Extract the (X, Y) coordinate from the center of the cell holding the provided text.  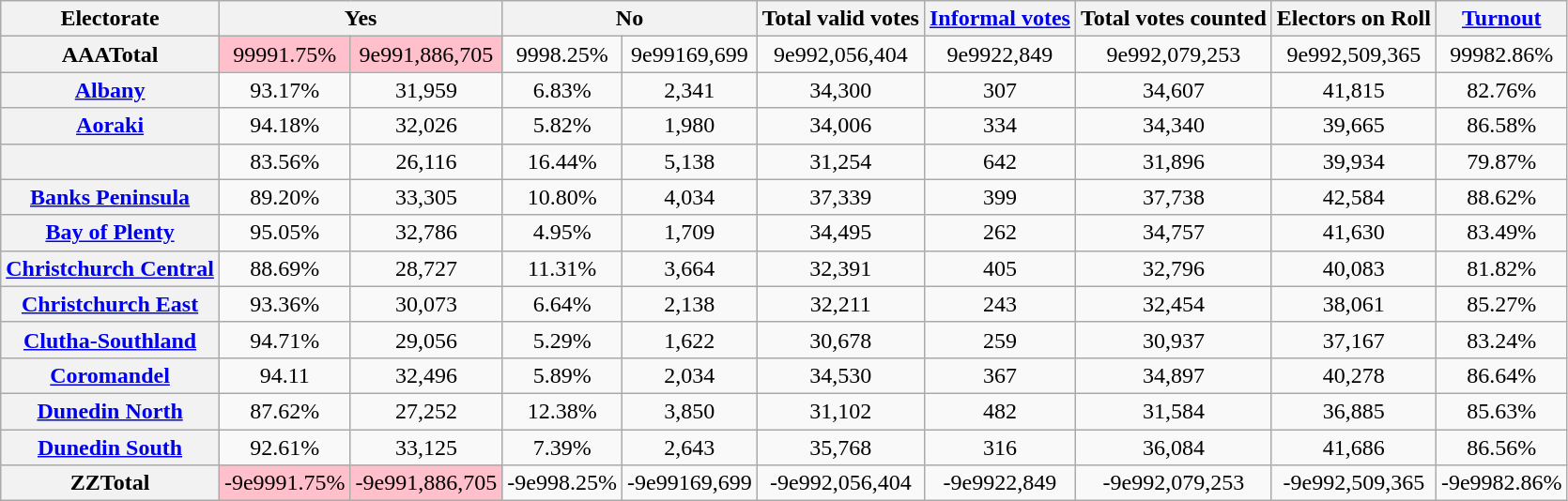
33,305 (426, 197)
34,006 (840, 126)
34,530 (840, 375)
9e99169,699 (690, 54)
-9e99169,699 (690, 483)
93.17% (284, 90)
32,496 (426, 375)
34,495 (840, 233)
32,786 (426, 233)
81.82% (1501, 268)
Total votes counted (1174, 19)
2,643 (690, 448)
367 (999, 375)
31,959 (426, 90)
86.56% (1501, 448)
34,757 (1174, 233)
11.31% (562, 268)
94.11 (284, 375)
2,034 (690, 375)
Christchurch Central (111, 268)
9e992,056,404 (840, 54)
94.71% (284, 340)
34,607 (1174, 90)
12.38% (562, 411)
35,768 (840, 448)
3,850 (690, 411)
32,796 (1174, 268)
36,084 (1174, 448)
82.76% (1501, 90)
41,815 (1354, 90)
95.05% (284, 233)
-9e998.25% (562, 483)
6.64% (562, 304)
88.69% (284, 268)
642 (999, 161)
32,026 (426, 126)
88.62% (1501, 197)
31,584 (1174, 411)
2,138 (690, 304)
Dunedin North (111, 411)
31,254 (840, 161)
5.89% (562, 375)
30,073 (426, 304)
99991.75% (284, 54)
27,252 (426, 411)
259 (999, 340)
316 (999, 448)
334 (999, 126)
42,584 (1354, 197)
Electorate (111, 19)
34,300 (840, 90)
-9e992,056,404 (840, 483)
Total valid votes (840, 19)
37,738 (1174, 197)
Turnout (1501, 19)
Aoraki (111, 126)
33,125 (426, 448)
34,340 (1174, 126)
Bay of Plenty (111, 233)
2,341 (690, 90)
39,665 (1354, 126)
83.24% (1501, 340)
94.18% (284, 126)
9e991,886,705 (426, 54)
4.95% (562, 233)
89.20% (284, 197)
32,391 (840, 268)
99982.86% (1501, 54)
Electors on Roll (1354, 19)
32,211 (840, 304)
87.62% (284, 411)
No (629, 19)
Albany (111, 90)
38,061 (1354, 304)
39,934 (1354, 161)
83.56% (284, 161)
ZZTotal (111, 483)
262 (999, 233)
AAATotal (111, 54)
307 (999, 90)
399 (999, 197)
Dunedin South (111, 448)
243 (999, 304)
-9e9991.75% (284, 483)
Clutha-Southland (111, 340)
9998.25% (562, 54)
Yes (361, 19)
92.61% (284, 448)
36,885 (1354, 411)
6.83% (562, 90)
Informal votes (999, 19)
1,980 (690, 126)
37,339 (840, 197)
7.39% (562, 448)
-9e992,079,253 (1174, 483)
79.87% (1501, 161)
16.44% (562, 161)
41,686 (1354, 448)
-9e9982.86% (1501, 483)
405 (999, 268)
-9e991,886,705 (426, 483)
5.29% (562, 340)
85.27% (1501, 304)
4,034 (690, 197)
482 (999, 411)
26,116 (426, 161)
41,630 (1354, 233)
40,278 (1354, 375)
-9e992,509,365 (1354, 483)
30,678 (840, 340)
5.82% (562, 126)
3,664 (690, 268)
40,083 (1354, 268)
30,937 (1174, 340)
5,138 (690, 161)
10.80% (562, 197)
Coromandel (111, 375)
9e9922,849 (999, 54)
31,896 (1174, 161)
1,622 (690, 340)
28,727 (426, 268)
29,056 (426, 340)
9e992,079,253 (1174, 54)
93.36% (284, 304)
86.58% (1501, 126)
31,102 (840, 411)
34,897 (1174, 375)
32,454 (1174, 304)
86.64% (1501, 375)
-9e9922,849 (999, 483)
37,167 (1354, 340)
1,709 (690, 233)
9e992,509,365 (1354, 54)
Banks Peninsula (111, 197)
Christchurch East (111, 304)
83.49% (1501, 233)
85.63% (1501, 411)
